Output the (X, Y) coordinate of the center of the cell containing the given text.  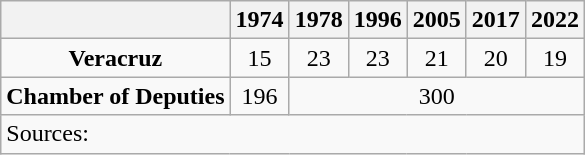
1978 (318, 20)
300 (436, 96)
Veracruz (116, 58)
1974 (260, 20)
15 (260, 58)
2022 (554, 20)
2005 (436, 20)
Chamber of Deputies (116, 96)
20 (496, 58)
21 (436, 58)
Sources: (293, 134)
196 (260, 96)
19 (554, 58)
1996 (378, 20)
2017 (496, 20)
